Scan for the cell matching the given text and deliver its [X, Y] coordinate at center. 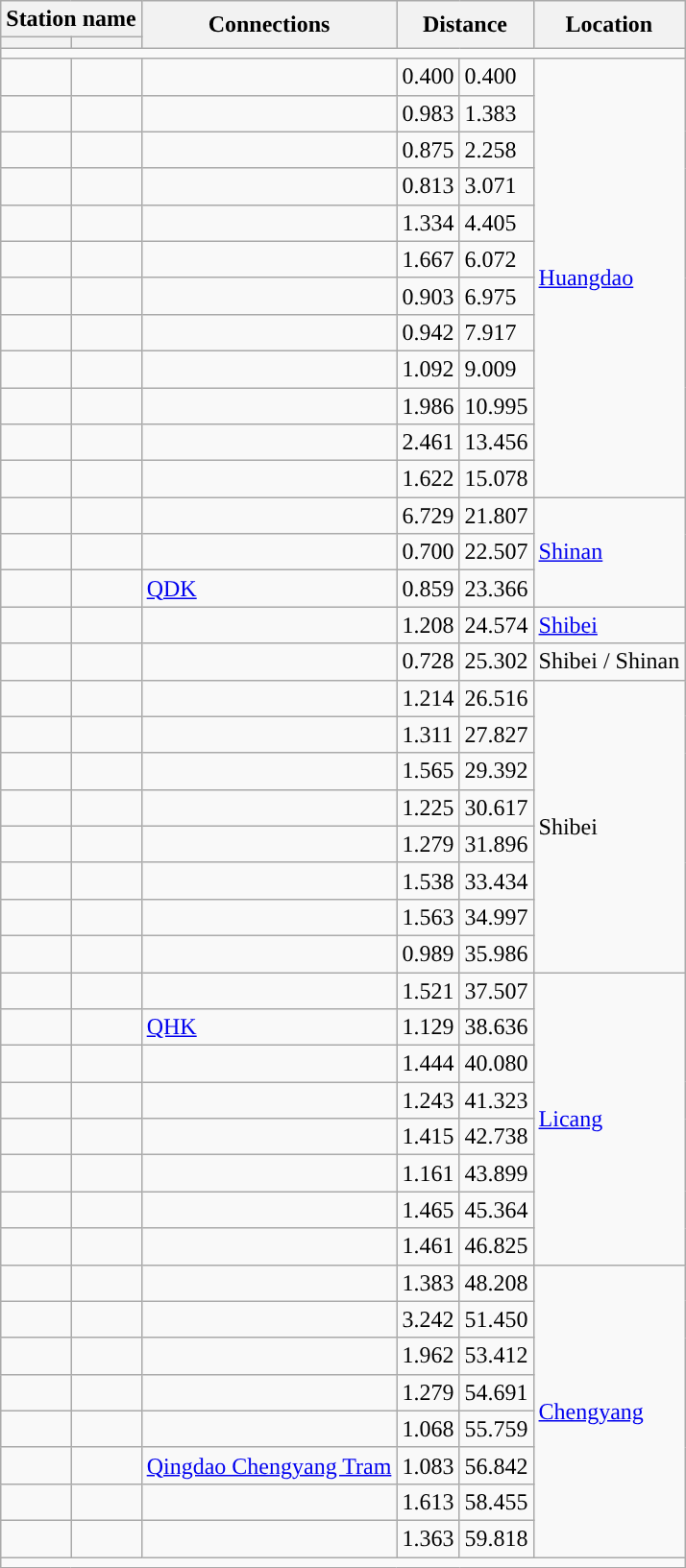
1.243 [429, 1100]
27.827 [496, 735]
1.667 [429, 259]
1.613 [429, 1502]
1.565 [429, 771]
40.080 [496, 1064]
15.078 [496, 479]
13.456 [496, 443]
7.917 [496, 332]
0.875 [429, 150]
Huangdao [609, 278]
1.363 [429, 1538]
1.461 [429, 1246]
43.899 [496, 1173]
22.507 [496, 552]
Connections [269, 25]
35.986 [496, 953]
42.738 [496, 1137]
48.208 [496, 1283]
1.208 [429, 625]
2.258 [496, 150]
45.364 [496, 1210]
1.563 [429, 917]
3.071 [496, 186]
4.405 [496, 223]
29.392 [496, 771]
Station name [71, 19]
1.214 [429, 698]
9.009 [496, 369]
0.903 [429, 296]
Distance [465, 25]
1.444 [429, 1064]
0.942 [429, 332]
1.465 [429, 1210]
0.728 [429, 662]
1.311 [429, 735]
55.759 [496, 1429]
Licang [609, 1118]
1.521 [429, 990]
58.455 [496, 1502]
3.242 [429, 1319]
1.092 [429, 369]
Location [609, 25]
0.983 [429, 113]
34.997 [496, 917]
0.859 [429, 589]
21.807 [496, 516]
1.225 [429, 808]
QDK [269, 589]
10.995 [496, 406]
Shibei / Shinan [609, 662]
1.083 [429, 1465]
1.161 [429, 1173]
1.068 [429, 1429]
23.366 [496, 589]
51.450 [496, 1319]
25.302 [496, 662]
24.574 [496, 625]
56.842 [496, 1465]
1.538 [429, 880]
1.622 [429, 479]
37.507 [496, 990]
31.896 [496, 844]
QHK [269, 1027]
6.729 [429, 516]
Chengyang [609, 1411]
26.516 [496, 698]
1.415 [429, 1137]
1.129 [429, 1027]
0.700 [429, 552]
6.072 [496, 259]
6.975 [496, 296]
Qingdao Chengyang Tram [269, 1465]
38.636 [496, 1027]
0.813 [429, 186]
41.323 [496, 1100]
30.617 [496, 808]
1.962 [429, 1356]
59.818 [496, 1538]
33.434 [496, 880]
1.334 [429, 223]
54.691 [496, 1392]
46.825 [496, 1246]
1.986 [429, 406]
53.412 [496, 1356]
0.989 [429, 953]
Shinan [609, 552]
2.461 [429, 443]
